For the text-containing cell, return its midpoint in [X, Y] coordinate format. 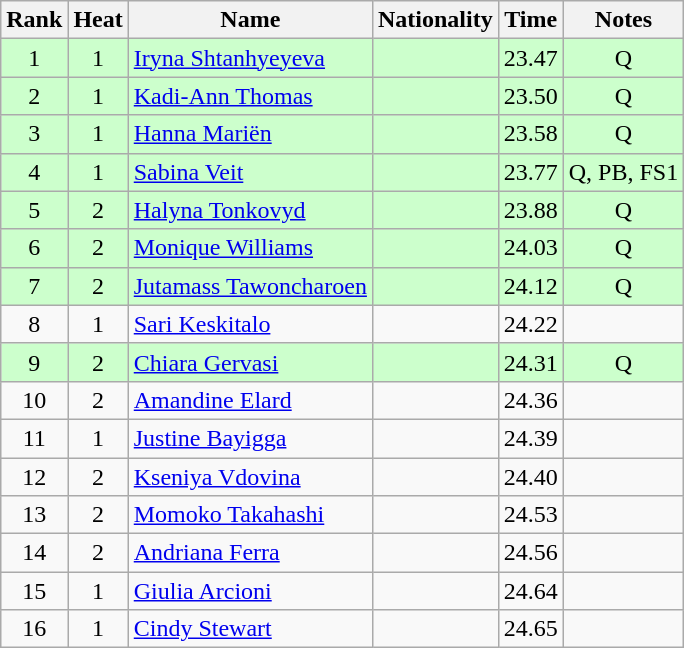
8 [34, 324]
Cindy Stewart [250, 629]
7 [34, 286]
4 [34, 172]
24.64 [530, 591]
16 [34, 629]
23.47 [530, 58]
24.36 [530, 400]
Chiara Gervasi [250, 362]
6 [34, 248]
24.12 [530, 286]
23.88 [530, 210]
Sari Keskitalo [250, 324]
24.03 [530, 248]
12 [34, 477]
10 [34, 400]
23.77 [530, 172]
24.56 [530, 553]
Q, PB, FS1 [623, 172]
Time [530, 20]
Kadi-Ann Thomas [250, 96]
13 [34, 515]
Monique Williams [250, 248]
Kseniya Vdovina [250, 477]
Giulia Arcioni [250, 591]
Amandine Elard [250, 400]
3 [34, 134]
5 [34, 210]
Momoko Takahashi [250, 515]
24.53 [530, 515]
Halyna Tonkovyd [250, 210]
Iryna Shtanhyeyeva [250, 58]
9 [34, 362]
15 [34, 591]
Nationality [435, 20]
24.39 [530, 438]
14 [34, 553]
24.31 [530, 362]
Justine Bayigga [250, 438]
Andriana Ferra [250, 553]
11 [34, 438]
Sabina Veit [250, 172]
Name [250, 20]
24.22 [530, 324]
Rank [34, 20]
Hanna Mariën [250, 134]
23.58 [530, 134]
24.65 [530, 629]
Heat [98, 20]
Jutamass Tawoncharoen [250, 286]
Notes [623, 20]
24.40 [530, 477]
23.50 [530, 96]
